From the cell containing the given text, extract its center point as (x, y) coordinate. 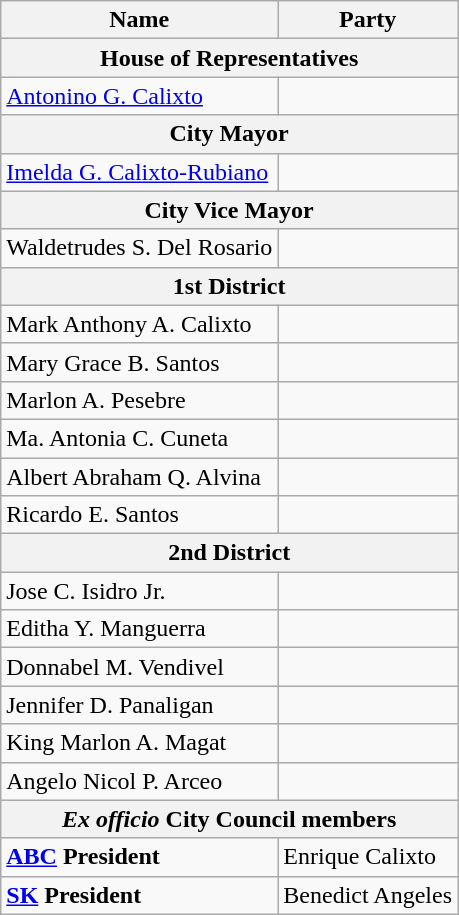
Mary Grace B. Santos (140, 362)
City Mayor (230, 134)
Editha Y. Manguerra (140, 629)
1st District (230, 286)
King Marlon A. Magat (140, 743)
Donnabel M. Vendivel (140, 667)
SK President (140, 895)
Jose C. Isidro Jr. (140, 591)
House of Representatives (230, 58)
Angelo Nicol P. Arceo (140, 781)
Waldetrudes S. Del Rosario (140, 248)
Imelda G. Calixto-Rubiano (140, 172)
Ex officio City Council members (230, 819)
Enrique Calixto (368, 857)
Party (368, 20)
Benedict Angeles (368, 895)
Albert Abraham Q. Alvina (140, 477)
Name (140, 20)
Ricardo E. Santos (140, 515)
ABC President (140, 857)
Ma. Antonia C. Cuneta (140, 438)
Mark Anthony A. Calixto (140, 324)
Antonino G. Calixto (140, 96)
Marlon A. Pesebre (140, 400)
Jennifer D. Panaligan (140, 705)
City Vice Mayor (230, 210)
2nd District (230, 553)
